Provide the (X, Y) coordinate of the cell's center where the given text is located.  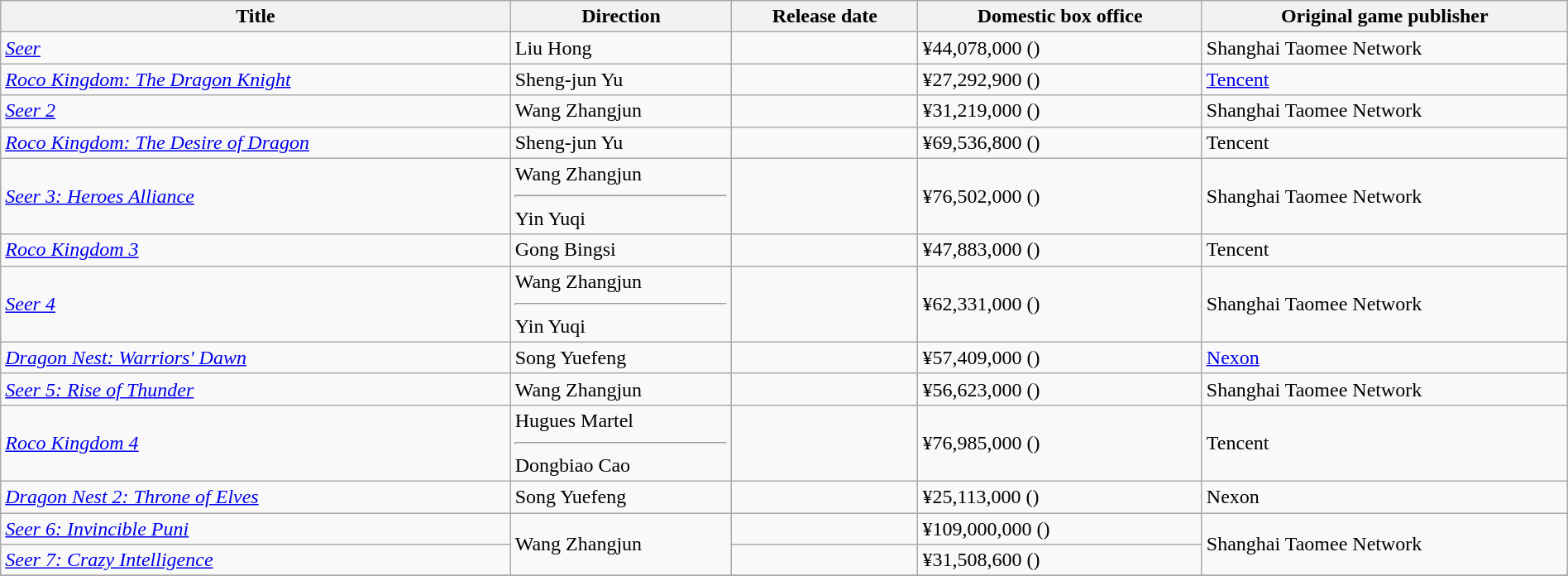
Seer 5: Rise of Thunder (256, 389)
Original game publisher (1384, 17)
Title (256, 17)
Hugues MartelDongbiao Cao (621, 443)
Seer 7: Crazy Intelligence (256, 560)
Roco Kingdom 3 (256, 250)
Seer (256, 48)
Roco Kingdom: The Dragon Knight (256, 79)
Seer 4 (256, 304)
Direction (621, 17)
¥69,536,800 () (1060, 142)
¥44,078,000 () (1060, 48)
¥57,409,000 () (1060, 358)
Release date (825, 17)
¥31,219,000 () (1060, 111)
¥62,331,000 () (1060, 304)
Seer 3: Heroes Alliance (256, 196)
¥56,623,000 () (1060, 389)
Gong Bingsi (621, 250)
Domestic box office (1060, 17)
¥27,292,900 () (1060, 79)
Seer 2 (256, 111)
¥109,000,000 () (1060, 529)
¥31,508,600 () (1060, 560)
Seer 6: Invincible Puni (256, 529)
Roco Kingdom: The Desire of Dragon (256, 142)
Dragon Nest: Warriors' Dawn (256, 358)
¥25,113,000 () (1060, 497)
Dragon Nest 2: Throne of Elves (256, 497)
Liu Hong (621, 48)
¥76,502,000 () (1060, 196)
Roco Kingdom 4 (256, 443)
¥76,985,000 () (1060, 443)
¥47,883,000 () (1060, 250)
